Search for the cell housing the specified text and yield its [x, y] center coordinate. 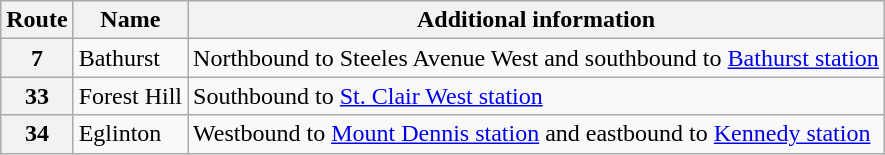
Additional information [536, 20]
Route [37, 20]
7 [37, 58]
Westbound to Mount Dennis station and eastbound to Kennedy station [536, 134]
33 [37, 96]
Name [130, 20]
Eglinton [130, 134]
Northbound to Steeles Avenue West and southbound to Bathurst station [536, 58]
34 [37, 134]
Southbound to St. Clair West station [536, 96]
Bathurst [130, 58]
Forest Hill [130, 96]
